Search for the cell housing the specified text and yield its [x, y] center coordinate. 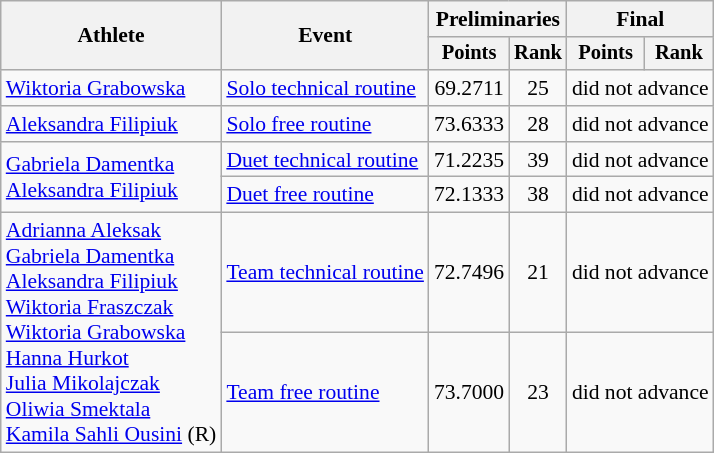
72.7496 [469, 273]
Team technical routine [325, 273]
Solo technical routine [325, 88]
21 [538, 273]
Duet technical routine [325, 160]
Event [325, 36]
Final [640, 19]
Duet free routine [325, 195]
72.1333 [469, 195]
39 [538, 160]
38 [538, 195]
Gabriela DamentkaAleksandra Filipiuk [112, 178]
69.2711 [469, 88]
Aleksandra Filipiuk [112, 124]
71.2235 [469, 160]
23 [538, 393]
25 [538, 88]
28 [538, 124]
73.7000 [469, 393]
Team free routine [325, 393]
Preliminaries [498, 19]
Solo free routine [325, 124]
Wiktoria Grabowska [112, 88]
Athlete [112, 36]
73.6333 [469, 124]
